Provide the [x, y] coordinate of the cell's center where the given text is located.  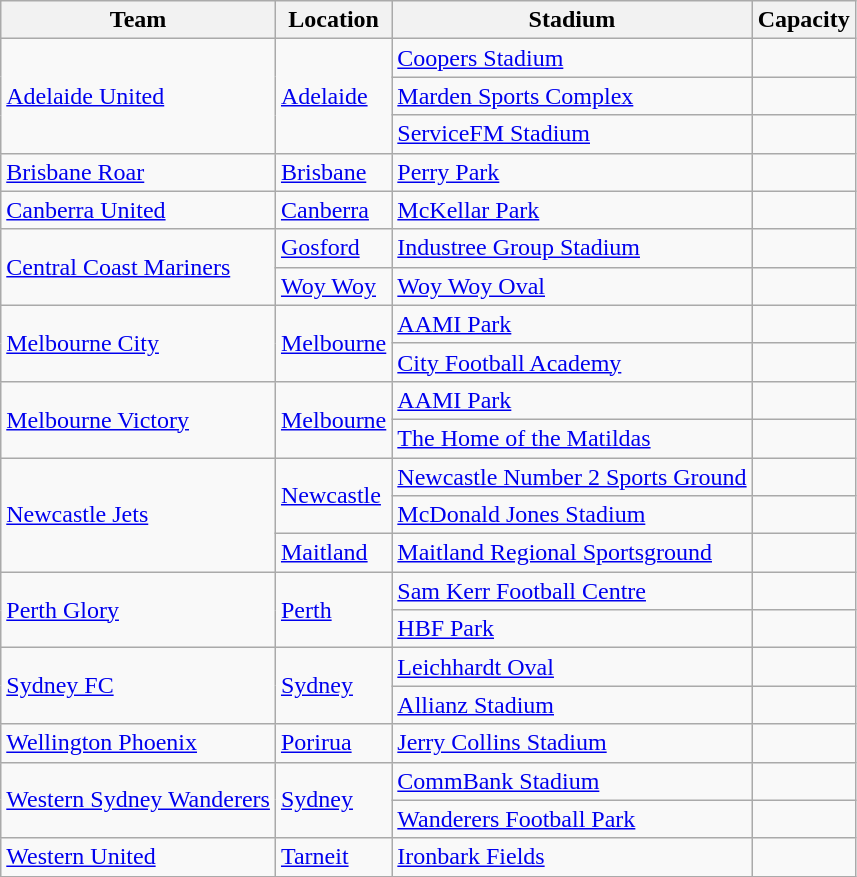
Leichhardt Oval [572, 667]
Central Coast Mariners [138, 267]
Perth Glory [138, 610]
Wellington Phoenix [138, 743]
Sam Kerr Football Centre [572, 591]
HBF Park [572, 629]
Stadium [572, 20]
Team [138, 20]
Gosford [333, 248]
Perry Park [572, 172]
Industree Group Stadium [572, 248]
Capacity [804, 20]
Newcastle Number 2 Sports Ground [572, 477]
Coopers Stadium [572, 58]
Tarneit [333, 857]
Woy Woy Oval [572, 286]
Brisbane [333, 172]
Perth [333, 610]
Adelaide United [138, 96]
Location [333, 20]
Canberra [333, 210]
McDonald Jones Stadium [572, 515]
City Football Academy [572, 362]
Newcastle [333, 496]
Wanderers Football Park [572, 819]
The Home of the Matildas [572, 438]
Jerry Collins Stadium [572, 743]
Western United [138, 857]
Maitland Regional Sportsground [572, 553]
ServiceFM Stadium [572, 134]
Brisbane Roar [138, 172]
Maitland [333, 553]
CommBank Stadium [572, 781]
Melbourne Victory [138, 419]
Newcastle Jets [138, 515]
Western Sydney Wanderers [138, 800]
Canberra United [138, 210]
Porirua [333, 743]
Woy Woy [333, 286]
Marden Sports Complex [572, 96]
Adelaide [333, 96]
Sydney FC [138, 686]
Melbourne City [138, 343]
McKellar Park [572, 210]
Ironbark Fields [572, 857]
Allianz Stadium [572, 705]
